Search for the cell housing the specified text and yield its [x, y] center coordinate. 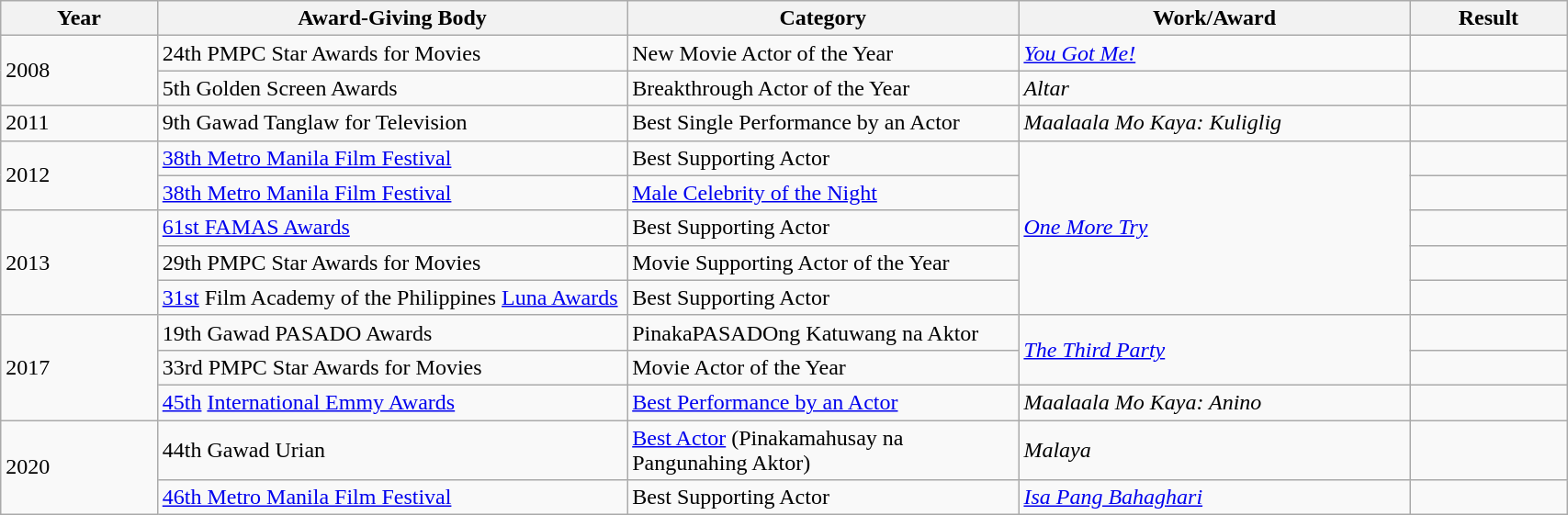
44th Gawad Urian [391, 450]
PinakaPASADOng Katuwang na Aktor [823, 332]
2011 [79, 123]
Best Performance by an Actor [823, 402]
61st FAMAS Awards [391, 228]
Movie Actor of the Year [823, 367]
Award-Giving Body [391, 18]
Maalaala Mo Kaya: Anino [1214, 402]
2012 [79, 175]
Isa Pang Bahaghari [1214, 498]
Year [79, 18]
New Movie Actor of the Year [823, 53]
2008 [79, 71]
24th PMPC Star Awards for Movies [391, 53]
You Got Me! [1214, 53]
Best Actor (Pinakamahusay na Pangunahing Aktor) [823, 450]
31st Film Academy of the Philippines Luna Awards [391, 297]
9th Gawad Tanglaw for Television [391, 123]
Maalaala Mo Kaya: Kuliglig [1214, 123]
19th Gawad PASADO Awards [391, 332]
2013 [79, 263]
46th Metro Manila Film Festival [391, 498]
Movie Supporting Actor of the Year [823, 263]
Work/Award [1214, 18]
2020 [79, 468]
One More Try [1214, 228]
Category [823, 18]
Result [1488, 18]
5th Golden Screen Awards [391, 88]
33rd PMPC Star Awards for Movies [391, 367]
2017 [79, 367]
The Third Party [1214, 350]
Malaya [1214, 450]
45th International Emmy Awards [391, 402]
Breakthrough Actor of the Year [823, 88]
Altar [1214, 88]
29th PMPC Star Awards for Movies [391, 263]
Male Celebrity of the Night [823, 193]
Best Single Performance by an Actor [823, 123]
